Detect which cell encompasses the target text, then output its (X, Y) center coordinate. 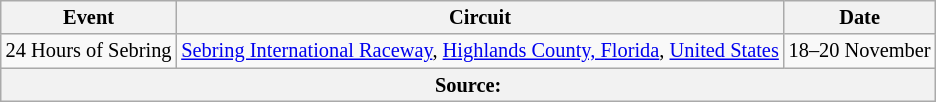
24 Hours of Sebring (89, 51)
Source: (468, 85)
Circuit (480, 17)
Date (860, 17)
18–20 November (860, 51)
Sebring International Raceway, Highlands County, Florida, United States (480, 51)
Event (89, 17)
